Scan for the cell matching the given text and deliver its [x, y] coordinate at center. 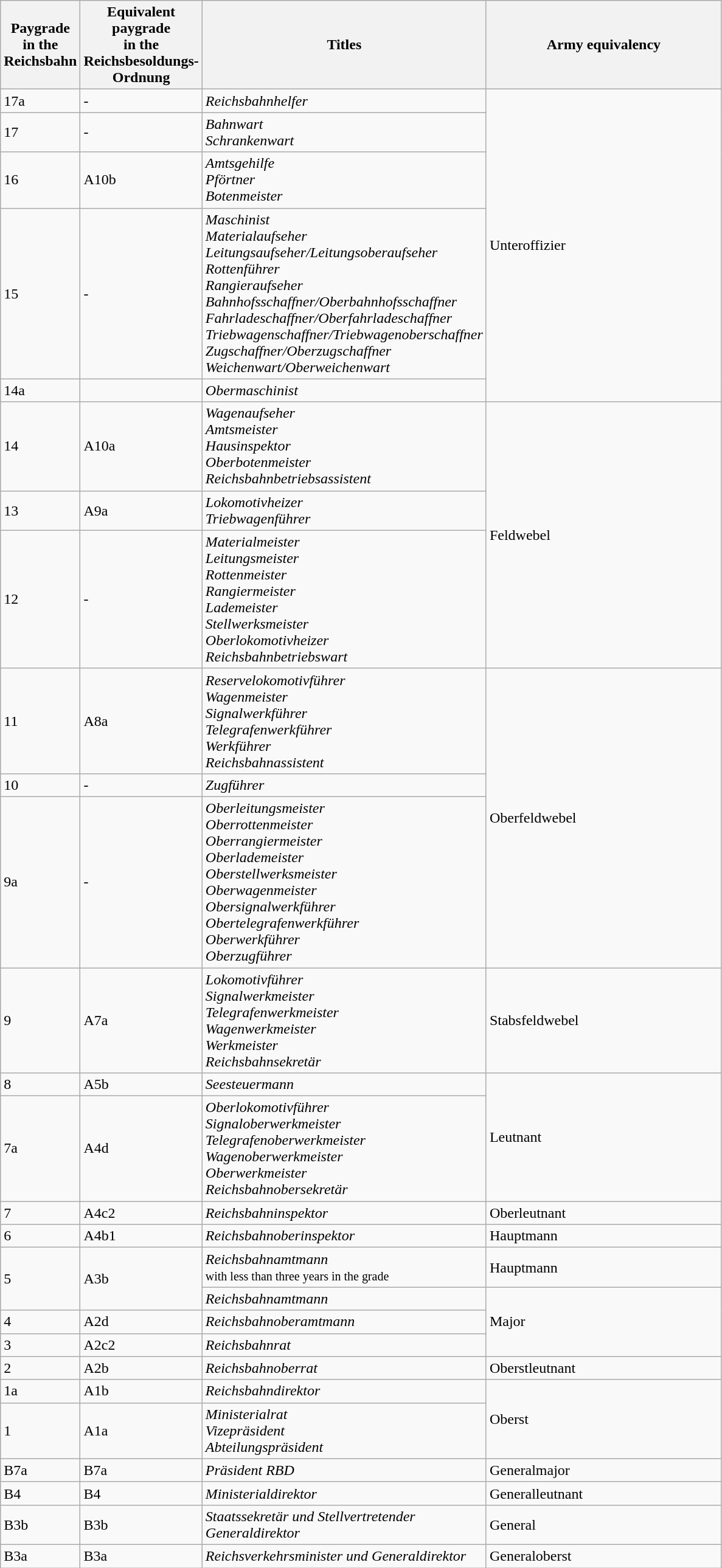
Reichsbahnamtmannwith less than three years in the grade [344, 1267]
Materialmeister Leitungsmeister Rottenmeister Rangiermeister Lademeister Stellwerksmeister Oberlokomotivheizer Reichsbahnbetriebswart [344, 599]
Oberstleutnant [603, 1368]
A10a [141, 446]
Oberst [603, 1419]
7 [40, 1213]
Oberleutnant [603, 1213]
Reichsbahnhelfer [344, 101]
17a [40, 101]
3 [40, 1345]
Amtsgehilfe Pförtner Botenmeister [344, 180]
Equivalent paygrade in the Reichsbesoldungs-Ordnung [141, 45]
Titles [344, 45]
Stabsfeldwebel [603, 1020]
Reichsbahnoberrat [344, 1368]
Wagenaufseher Amtsmeister Hausinspektor Oberbotenmeister Reichsbahnbetriebsassistent [344, 446]
A10b [141, 180]
17 [40, 133]
A8a [141, 721]
Reichsbahninspektor [344, 1213]
Staatssekretär und Stellvertretender Generaldirektor [344, 1525]
Unteroffizier [603, 246]
Army equivalency [603, 45]
9a [40, 882]
A4d [141, 1149]
Reichsbahnoberinspektor [344, 1236]
A4b1 [141, 1236]
Reichsverkehrsminister und Generaldirektor [344, 1556]
Reichsbahndirektor [344, 1391]
1 [40, 1431]
14a [40, 390]
Oberfeldwebel [603, 818]
Bahnwart Schrankenwart [344, 133]
Oberlokomotivführer Signaloberwerkmeister Telegrafenoberwerkmeister Wagenoberwerkmeister Oberwerkmeister Reichsbahnobersekretär [344, 1149]
A7a [141, 1020]
Generaloberst [603, 1556]
7a [40, 1149]
12 [40, 599]
15 [40, 293]
A1a [141, 1431]
A9a [141, 511]
A2c2 [141, 1345]
11 [40, 721]
1a [40, 1391]
9 [40, 1020]
Zugführer [344, 785]
Lokomotivführer Signalwerkmeister Telegrafenwerkmeister WagenwerkmeisterWerkmeister Reichsbahnsekretär [344, 1020]
A5b [141, 1085]
Seesteuermann [344, 1085]
A4c2 [141, 1213]
Ministerialrat Vizepräsident Abteilungspräsident [344, 1431]
Reichsbahnoberamtmann [344, 1322]
Ministerialdirektor [344, 1493]
Paygrade in the Reichsbahn [40, 45]
Reichsbahnamtmann [344, 1299]
16 [40, 180]
Generalleutnant [603, 1493]
6 [40, 1236]
14 [40, 446]
Obermaschinist [344, 390]
A1b [141, 1391]
Major [603, 1322]
8 [40, 1085]
13 [40, 511]
A2b [141, 1368]
4 [40, 1322]
A2d [141, 1322]
Generalmajor [603, 1470]
General [603, 1525]
10 [40, 785]
5 [40, 1279]
Leutnant [603, 1137]
Lokomotivheizer Triebwagenführer [344, 511]
A3b [141, 1279]
Reichsbahnrat [344, 1345]
2 [40, 1368]
Feldwebel [603, 535]
Reservelokomotivführer Wagenmeister Signalwerkführer Telegrafenwerkführer Werkführer Reichsbahnassistent [344, 721]
Präsident RBD [344, 1470]
